For the text-containing cell, return its midpoint in [X, Y] coordinate format. 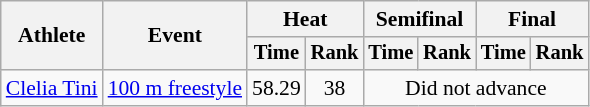
Did not advance [476, 88]
Athlete [52, 36]
Heat [305, 19]
Semifinal [419, 19]
Final [532, 19]
38 [335, 88]
58.29 [276, 88]
100 m freestyle [175, 88]
Event [175, 36]
Clelia Tini [52, 88]
